Determine the (X, Y) coordinate at the center of the cell enclosing the given text.  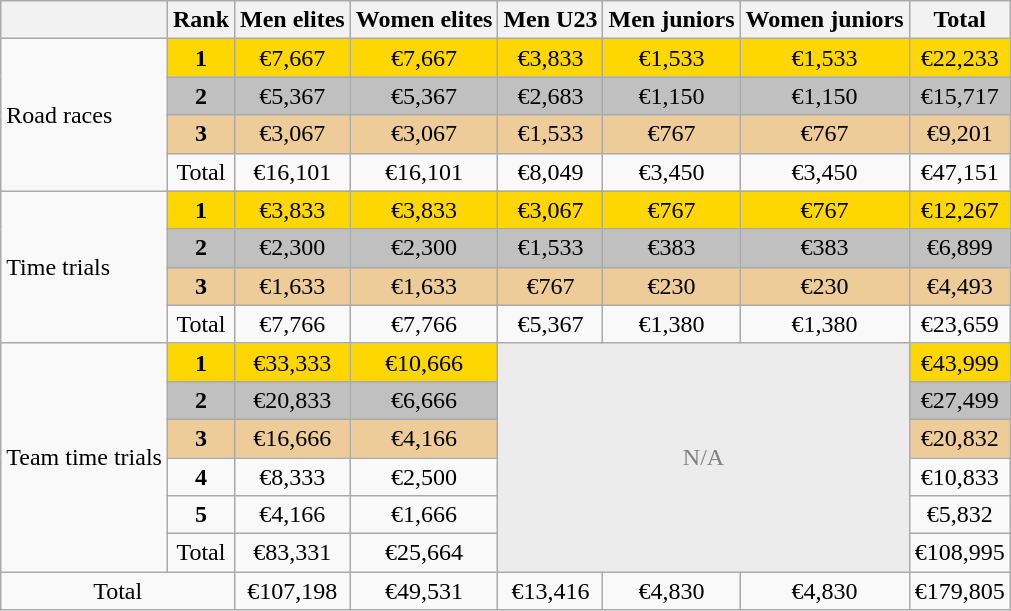
€25,664 (424, 553)
€27,499 (960, 400)
€9,201 (960, 134)
€108,995 (960, 553)
€12,267 (960, 210)
Rank (200, 20)
Women elites (424, 20)
Road races (84, 115)
€49,531 (424, 591)
€43,999 (960, 362)
€13,416 (550, 591)
€6,899 (960, 248)
Men U23 (550, 20)
5 (200, 515)
€47,151 (960, 172)
€20,833 (293, 400)
€33,333 (293, 362)
Men juniors (672, 20)
€22,233 (960, 58)
Men elites (293, 20)
€15,717 (960, 96)
N/A (704, 457)
€5,832 (960, 515)
€107,198 (293, 591)
4 (200, 477)
€83,331 (293, 553)
€179,805 (960, 591)
Team time trials (84, 457)
€16,666 (293, 438)
€6,666 (424, 400)
€20,832 (960, 438)
€8,333 (293, 477)
€10,833 (960, 477)
€8,049 (550, 172)
€2,683 (550, 96)
€10,666 (424, 362)
Time trials (84, 267)
€2,500 (424, 477)
€4,493 (960, 286)
€23,659 (960, 324)
€1,666 (424, 515)
Women juniors (824, 20)
